Determine the [X, Y] coordinate at the center of the cell enclosing the given text.  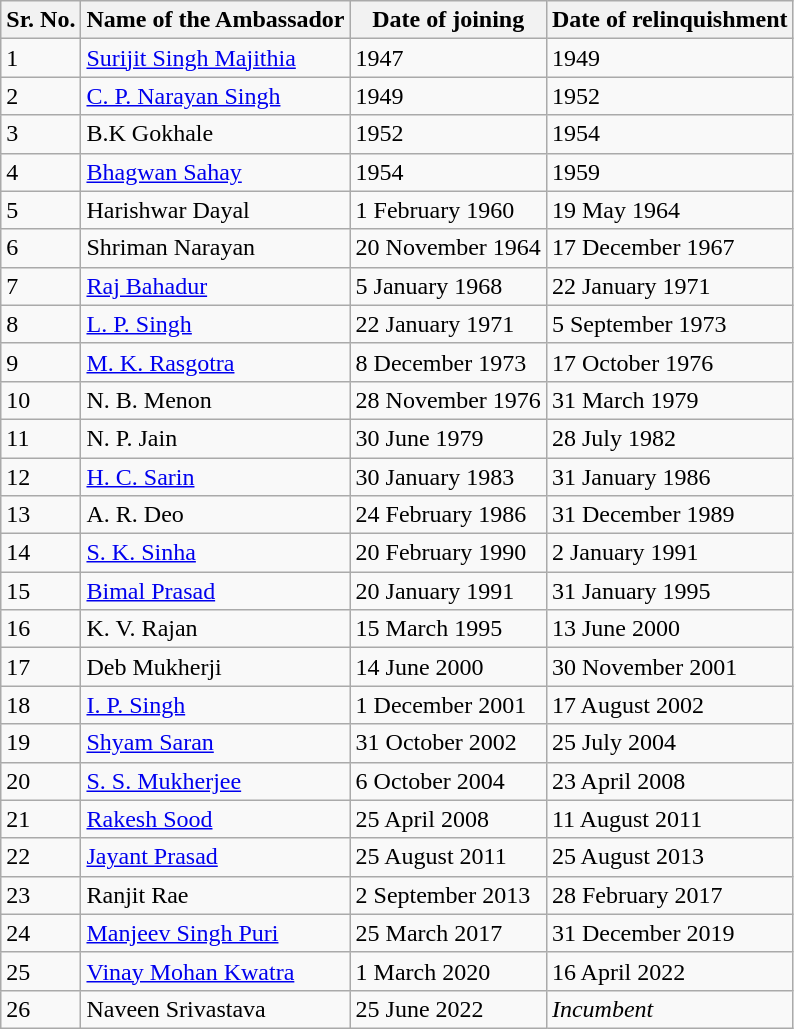
Date of relinquishment [670, 20]
31 December 2019 [670, 933]
20 November 1964 [448, 248]
28 July 1982 [670, 438]
8 December 1973 [448, 362]
31 January 1986 [670, 477]
17 August 2002 [670, 705]
21 [41, 819]
A. R. Deo [216, 515]
Raj Bahadur [216, 286]
16 April 2022 [670, 971]
18 [41, 705]
19 May 1964 [670, 210]
12 [41, 477]
24 February 1986 [448, 515]
Harishwar Dayal [216, 210]
25 August 2011 [448, 857]
Jayant Prasad [216, 857]
28 February 2017 [670, 895]
16 [41, 629]
5 January 1968 [448, 286]
B.K Gokhale [216, 134]
2 January 1991 [670, 553]
Ranjit Rae [216, 895]
15 March 1995 [448, 629]
25 June 2022 [448, 1009]
5 [41, 210]
1 December 2001 [448, 705]
30 June 1979 [448, 438]
23 [41, 895]
S. S. Mukherjee [216, 781]
1 March 2020 [448, 971]
Surijit Singh Majithia [216, 58]
5 September 1973 [670, 324]
25 July 2004 [670, 743]
N. P. Jain [216, 438]
11 August 2011 [670, 819]
Shyam Saran [216, 743]
20 February 1990 [448, 553]
1959 [670, 172]
2 [41, 96]
17 [41, 667]
31 December 1989 [670, 515]
H. C. Sarin [216, 477]
4 [41, 172]
Rakesh Sood [216, 819]
1947 [448, 58]
31 January 1995 [670, 591]
14 [41, 553]
N. B. Menon [216, 400]
25 [41, 971]
20 January 1991 [448, 591]
22 [41, 857]
Vinay Mohan Kwatra [216, 971]
Naveen Srivastava [216, 1009]
15 [41, 591]
7 [41, 286]
13 [41, 515]
8 [41, 324]
Sr. No. [41, 20]
2 September 2013 [448, 895]
20 [41, 781]
1 February 1960 [448, 210]
31 October 2002 [448, 743]
L. P. Singh [216, 324]
S. K. Sinha [216, 553]
10 [41, 400]
30 November 2001 [670, 667]
30 January 1983 [448, 477]
Date of joining [448, 20]
Manjeev Singh Puri [216, 933]
11 [41, 438]
Bimal Prasad [216, 591]
25 March 2017 [448, 933]
Incumbent [670, 1009]
25 August 2013 [670, 857]
25 April 2008 [448, 819]
28 November 1976 [448, 400]
19 [41, 743]
13 June 2000 [670, 629]
1 [41, 58]
17 December 1967 [670, 248]
31 March 1979 [670, 400]
6 [41, 248]
Shriman Narayan [216, 248]
24 [41, 933]
6 October 2004 [448, 781]
9 [41, 362]
17 October 1976 [670, 362]
K. V. Rajan [216, 629]
26 [41, 1009]
I. P. Singh [216, 705]
M. K. Rasgotra [216, 362]
C. P. Narayan Singh [216, 96]
14 June 2000 [448, 667]
3 [41, 134]
Name of the Ambassador [216, 20]
23 April 2008 [670, 781]
Bhagwan Sahay [216, 172]
Deb Mukherji [216, 667]
